From the cell containing the given text, extract its center point as [X, Y] coordinate. 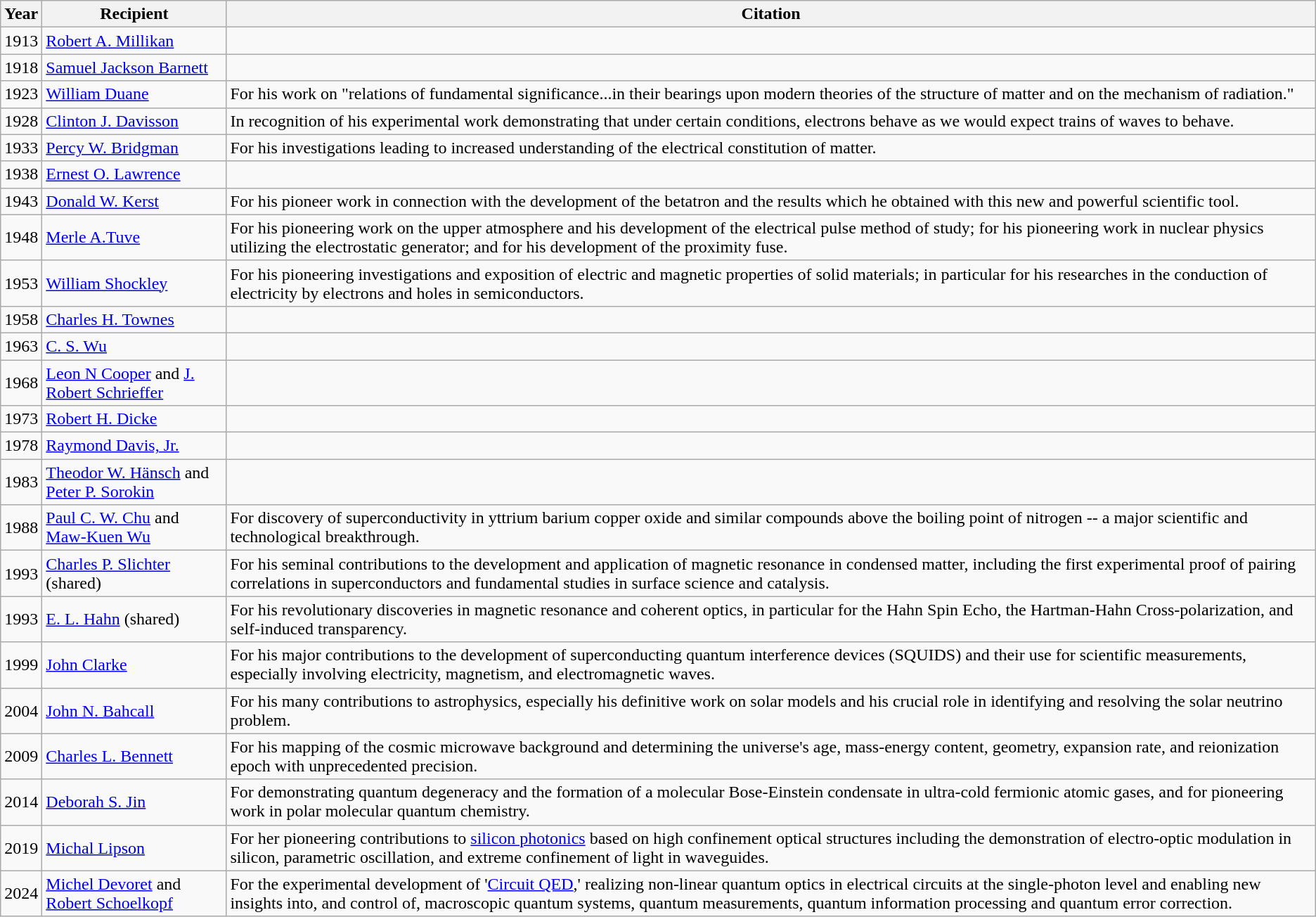
1948 [21, 238]
1918 [21, 68]
John N. Bahcall [134, 710]
1958 [21, 319]
Robert A. Millikan [134, 41]
E. L. Hahn (shared) [134, 619]
2014 [21, 802]
Paul C. W. Chu and Maw-Kuen Wu [134, 527]
John Clarke [134, 665]
1933 [21, 148]
C. S. Wu [134, 346]
1938 [21, 174]
Samuel Jackson Barnett [134, 68]
Merle A.Tuve [134, 238]
Recipient [134, 14]
In recognition of his experimental work demonstrating that under certain conditions, electrons behave as we would expect trains of waves to behave. [770, 121]
William Duane [134, 94]
Percy W. Bridgman [134, 148]
1943 [21, 201]
1953 [21, 283]
Citation [770, 14]
1913 [21, 41]
1978 [21, 446]
Charles H. Townes [134, 319]
1963 [21, 346]
Michal Lipson [134, 848]
Year [21, 14]
Ernest O. Lawrence [134, 174]
2024 [21, 893]
Raymond Davis, Jr. [134, 446]
Michel Devoret and Robert Schoelkopf [134, 893]
For his pioneer work in connection with the development of the betatron and the results which he obtained with this new and powerful scientific tool. [770, 201]
Clinton J. Davisson [134, 121]
2019 [21, 848]
Charles P. Slichter(shared) [134, 574]
2009 [21, 757]
William Shockley [134, 283]
2004 [21, 710]
1973 [21, 419]
For his investigations leading to increased understanding of the electrical constitution of matter. [770, 148]
Donald W. Kerst [134, 201]
1923 [21, 94]
Leon N Cooper and J. Robert Schrieffer [134, 383]
Deborah S. Jin [134, 802]
Robert H. Dicke [134, 419]
1988 [21, 527]
1928 [21, 121]
Charles L. Bennett [134, 757]
1983 [21, 482]
1968 [21, 383]
Theodor W. Hänsch and Peter P. Sorokin [134, 482]
1999 [21, 665]
